From the cell containing the given text, extract its center point as (x, y) coordinate. 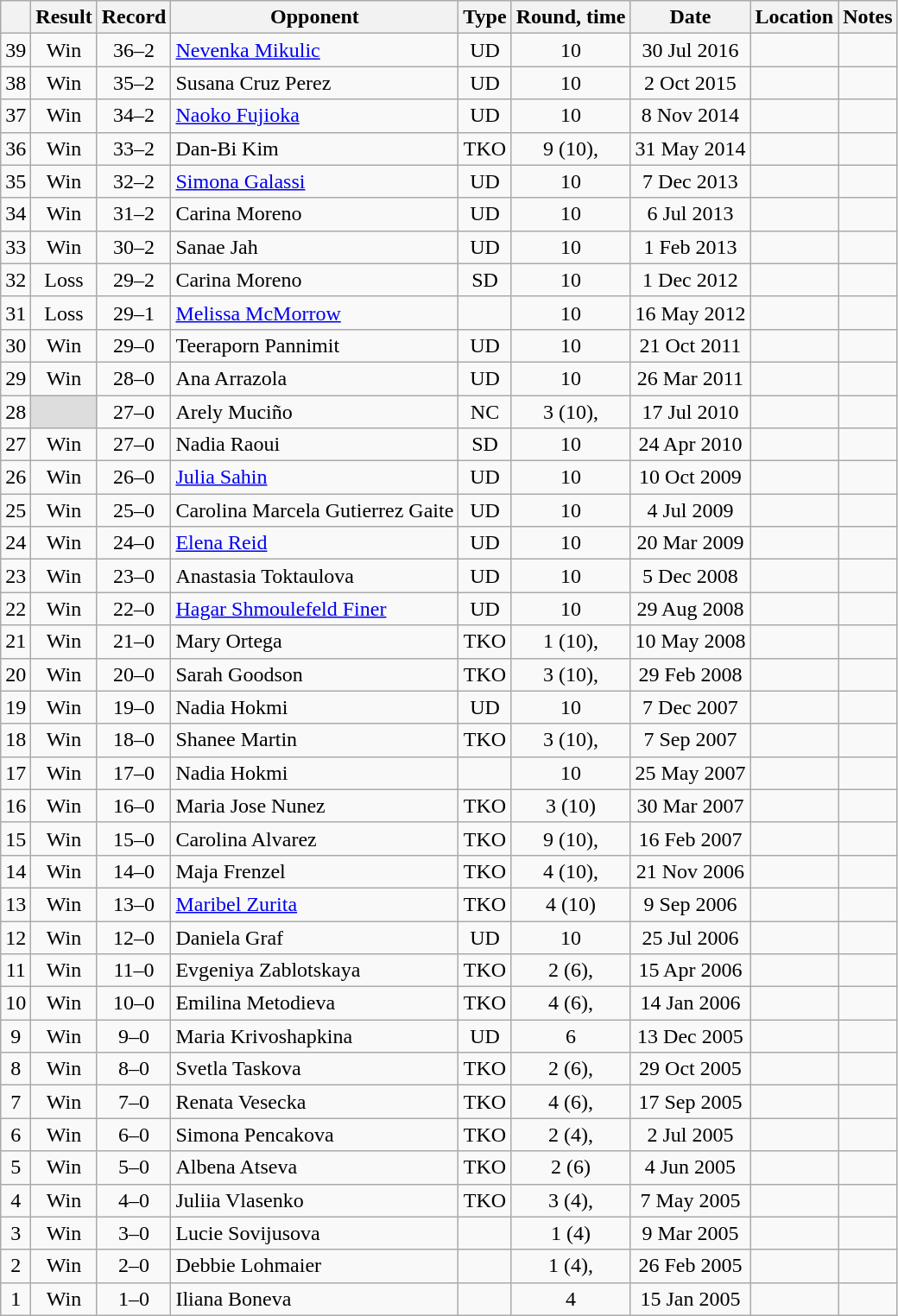
6 Jul 2013 (691, 214)
14 Jan 2006 (691, 1003)
17 Sep 2005 (691, 1102)
17 Jul 2010 (691, 412)
7 Sep 2007 (691, 740)
7–0 (134, 1102)
2 Jul 2005 (691, 1135)
10 Oct 2009 (691, 478)
13 Dec 2005 (691, 1036)
23–0 (134, 576)
31 (16, 313)
34 (16, 214)
7 May 2005 (691, 1200)
25–0 (134, 510)
33–2 (134, 149)
Carolina Alvarez (314, 838)
Record (134, 17)
25 (16, 510)
25 Jul 2006 (691, 937)
3–0 (134, 1233)
20 Mar 2009 (691, 543)
Sanae Jah (314, 247)
35 (16, 181)
19 (16, 707)
13–0 (134, 904)
8 (16, 1069)
4 Jul 2009 (691, 510)
Nadia Raoui (314, 445)
Maribel Zurita (314, 904)
12 (16, 937)
Julia Sahin (314, 478)
Maria Jose Nunez (314, 806)
Svetla Taskova (314, 1069)
2 Oct 2015 (691, 83)
Evgeniya Zablotskaya (314, 971)
2 (16, 1266)
31 May 2014 (691, 149)
Naoko Fujioka (314, 116)
Maja Frenzel (314, 871)
Location (794, 17)
36–2 (134, 50)
Melissa McMorrow (314, 313)
29–1 (134, 313)
21 Nov 2006 (691, 871)
26–0 (134, 478)
1 (10), (571, 642)
32 (16, 280)
39 (16, 50)
15 Jan 2005 (691, 1299)
21 Oct 2011 (691, 345)
Hagar Shmoulefeld Finer (314, 609)
3 (16, 1233)
8–0 (134, 1069)
Iliana Boneva (314, 1299)
Albena Atseva (314, 1167)
12–0 (134, 937)
31–2 (134, 214)
17 (16, 773)
10–0 (134, 1003)
Mary Ortega (314, 642)
26 Feb 2005 (691, 1266)
Elena Reid (314, 543)
16 May 2012 (691, 313)
Sarah Goodson (314, 674)
Lucie Sovijusova (314, 1233)
Debbie Lohmaier (314, 1266)
27 (16, 445)
23 (16, 576)
Date (691, 17)
32–2 (134, 181)
2 (4), (571, 1135)
Ana Arrazola (314, 378)
29 Aug 2008 (691, 609)
Carolina Marcela Gutierrez Gaite (314, 510)
Round, time (571, 17)
Simona Galassi (314, 181)
3 (4), (571, 1200)
17–0 (134, 773)
25 May 2007 (691, 773)
29 Feb 2008 (691, 674)
37 (16, 116)
1 (16, 1299)
30–2 (134, 247)
33 (16, 247)
34–2 (134, 116)
15 Apr 2006 (691, 971)
9–0 (134, 1036)
30 Jul 2016 (691, 50)
Teeraporn Pannimit (314, 345)
28 (16, 412)
Dan-Bi Kim (314, 149)
22–0 (134, 609)
5–0 (134, 1167)
4 Jun 2005 (691, 1167)
4 (10) (571, 904)
14–0 (134, 871)
Susana Cruz Perez (314, 83)
30 (16, 345)
7 Dec 2013 (691, 181)
24–0 (134, 543)
20–0 (134, 674)
Simona Pencakova (314, 1135)
15–0 (134, 838)
Nevenka Mikulic (314, 50)
29 Oct 2005 (691, 1069)
9 (16, 1036)
26 (16, 478)
5 (16, 1167)
6–0 (134, 1135)
13 (16, 904)
Notes (868, 17)
NC (485, 412)
Shanee Martin (314, 740)
9 Sep 2006 (691, 904)
4–0 (134, 1200)
Type (485, 17)
22 (16, 609)
Anastasia Toktaulova (314, 576)
Arely Muciño (314, 412)
1 Dec 2012 (691, 280)
29–2 (134, 280)
Daniela Graf (314, 937)
11–0 (134, 971)
16–0 (134, 806)
29–0 (134, 345)
10 May 2008 (691, 642)
28–0 (134, 378)
18 (16, 740)
15 (16, 838)
Juliia Vlasenko (314, 1200)
1 (4) (571, 1233)
Maria Krivoshapkina (314, 1036)
38 (16, 83)
21–0 (134, 642)
11 (16, 971)
26 Mar 2011 (691, 378)
1 (4), (571, 1266)
1–0 (134, 1299)
1 Feb 2013 (691, 247)
14 (16, 871)
36 (16, 149)
30 Mar 2007 (691, 806)
Emilina Metodieva (314, 1003)
3 (10) (571, 806)
18–0 (134, 740)
4 (10), (571, 871)
16 Feb 2007 (691, 838)
16 (16, 806)
35–2 (134, 83)
Result (64, 17)
8 Nov 2014 (691, 116)
2 (6) (571, 1167)
7 Dec 2007 (691, 707)
19–0 (134, 707)
Renata Vesecka (314, 1102)
7 (16, 1102)
29 (16, 378)
5 Dec 2008 (691, 576)
20 (16, 674)
21 (16, 642)
2–0 (134, 1266)
24 Apr 2010 (691, 445)
Opponent (314, 17)
24 (16, 543)
9 Mar 2005 (691, 1233)
